Return the [X, Y] coordinate for the center point of the cell that contains the specified text.  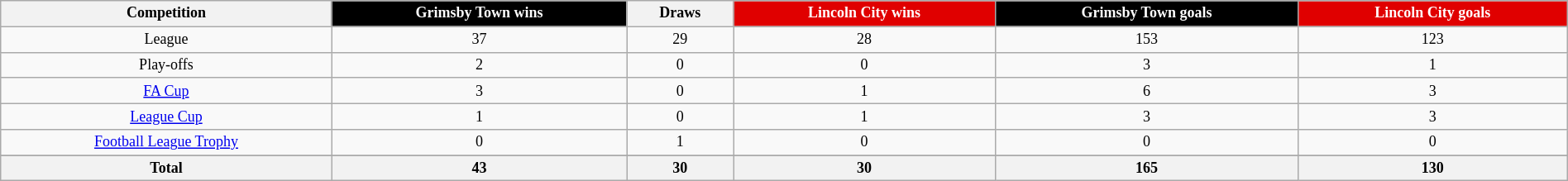
Total [166, 169]
153 [1147, 40]
League Cup [166, 116]
Draws [680, 13]
130 [1432, 169]
Play-offs [166, 64]
League [166, 40]
Lincoln City wins [863, 13]
Lincoln City goals [1432, 13]
6 [1147, 91]
2 [480, 64]
Grimsby Town wins [480, 13]
Football League Trophy [166, 142]
Competition [166, 13]
123 [1432, 40]
Grimsby Town goals [1147, 13]
165 [1147, 169]
29 [680, 40]
43 [480, 169]
FA Cup [166, 91]
28 [863, 40]
37 [480, 40]
